Extract the [X, Y] coordinate from the center of the cell holding the provided text.  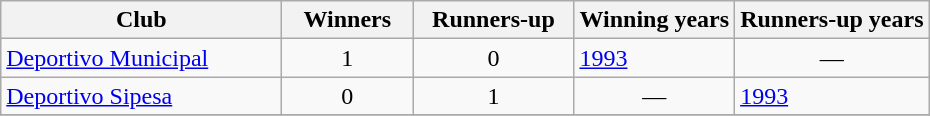
Winners [348, 20]
Winning years [654, 20]
Deportivo Municipal [142, 58]
Club [142, 20]
Runners-up [494, 20]
Runners-up years [832, 20]
Deportivo Sipesa [142, 96]
